Search for the cell housing the specified text and yield its (X, Y) center coordinate. 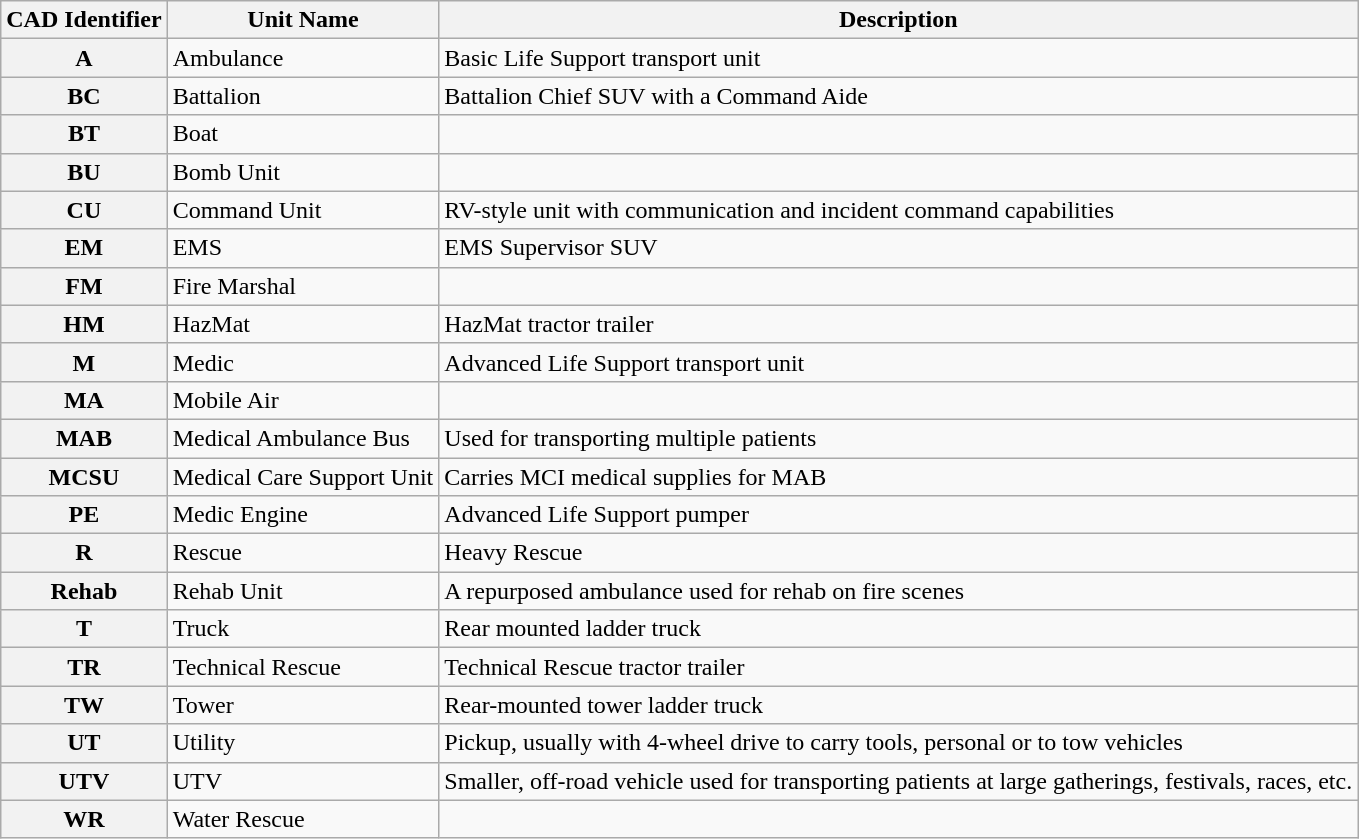
Medical Ambulance Bus (303, 438)
Battalion Chief SUV with a Command Aide (898, 96)
HM (84, 324)
BT (84, 134)
Technical Rescue (303, 667)
Medical Care Support Unit (303, 477)
Bomb Unit (303, 172)
MCSU (84, 477)
Basic Life Support transport unit (898, 58)
RV-style unit with communication and incident command capabilities (898, 210)
EM (84, 248)
T (84, 629)
UT (84, 743)
WR (84, 819)
Fire Marshal (303, 286)
Used for transporting multiple patients (898, 438)
Heavy Rescue (898, 553)
Mobile Air (303, 400)
HazMat tractor trailer (898, 324)
MAB (84, 438)
Advanced Life Support pumper (898, 515)
HazMat (303, 324)
Description (898, 20)
Boat (303, 134)
TR (84, 667)
PE (84, 515)
MA (84, 400)
Ambulance (303, 58)
Rehab Unit (303, 591)
TW (84, 705)
CU (84, 210)
R (84, 553)
Battalion (303, 96)
Technical Rescue tractor trailer (898, 667)
A repurposed ambulance used for rehab on fire scenes (898, 591)
EMS (303, 248)
Tower (303, 705)
Unit Name (303, 20)
CAD Identifier (84, 20)
Smaller, off-road vehicle used for transporting patients at large gatherings, festivals, races, etc. (898, 781)
Pickup, usually with 4-wheel drive to carry tools, personal or to tow vehicles (898, 743)
Medic Engine (303, 515)
Utility (303, 743)
Command Unit (303, 210)
Truck (303, 629)
Carries MCI medical supplies for MAB (898, 477)
EMS Supervisor SUV (898, 248)
BC (84, 96)
M (84, 362)
FM (84, 286)
Rear mounted ladder truck (898, 629)
Rear-mounted tower ladder truck (898, 705)
BU (84, 172)
Medic (303, 362)
Rescue (303, 553)
Water Rescue (303, 819)
Advanced Life Support transport unit (898, 362)
Rehab (84, 591)
A (84, 58)
